Output the [x, y] coordinate of the center of the cell containing the given text.  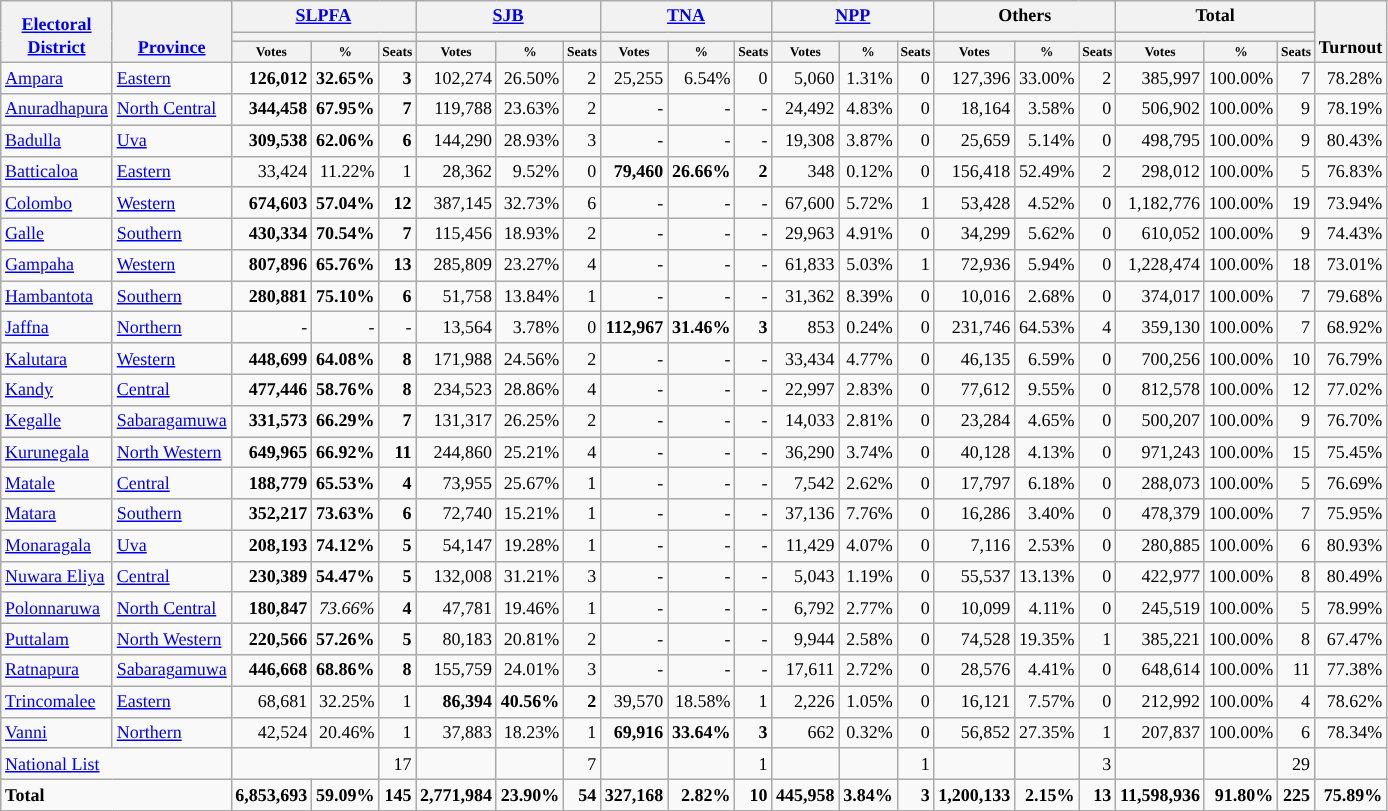
33.64% [702, 732]
7,116 [974, 546]
28.93% [530, 140]
1.05% [868, 702]
69,916 [634, 732]
119,788 [456, 110]
74.12% [346, 546]
6.18% [1047, 484]
72,740 [456, 514]
65.53% [346, 484]
649,965 [272, 452]
448,699 [272, 358]
Jaffna [57, 328]
807,896 [272, 266]
344,458 [272, 110]
68,681 [272, 702]
23.27% [530, 266]
17,797 [974, 484]
13.84% [530, 296]
812,578 [1160, 390]
76.70% [1350, 420]
28,576 [974, 670]
27.35% [1047, 732]
Kalutara [57, 358]
74.43% [1350, 234]
156,418 [974, 172]
8.39% [868, 296]
75.45% [1350, 452]
76.69% [1350, 484]
648,614 [1160, 670]
31.46% [702, 328]
3.58% [1047, 110]
208,193 [272, 546]
86,394 [456, 702]
11.22% [346, 172]
231,746 [974, 328]
662 [806, 732]
2.53% [1047, 546]
674,603 [272, 202]
15.21% [530, 514]
42,524 [272, 732]
46,135 [974, 358]
34,299 [974, 234]
288,073 [1160, 484]
6.59% [1047, 358]
5.72% [868, 202]
Badulla [57, 140]
2,771,984 [456, 794]
Puttalam [57, 640]
1.31% [868, 78]
19,308 [806, 140]
327,168 [634, 794]
331,573 [272, 420]
33,434 [806, 358]
Hambantota [57, 296]
61,833 [806, 266]
31.21% [530, 576]
422,977 [1160, 576]
19 [1296, 202]
67.47% [1350, 640]
40.56% [530, 702]
66.29% [346, 420]
11,598,936 [1160, 794]
57.26% [346, 640]
78.28% [1350, 78]
5.62% [1047, 234]
4.91% [868, 234]
91.80% [1240, 794]
78.34% [1350, 732]
25,659 [974, 140]
6.54% [702, 78]
39,570 [634, 702]
2.82% [702, 794]
80,183 [456, 640]
971,243 [1160, 452]
33.00% [1047, 78]
13,564 [456, 328]
11,429 [806, 546]
77.02% [1350, 390]
Province [172, 32]
4.41% [1047, 670]
2.68% [1047, 296]
19.28% [530, 546]
4.52% [1047, 202]
17 [398, 764]
155,759 [456, 670]
40,128 [974, 452]
Others [1025, 16]
29 [1296, 764]
73.66% [346, 608]
5.03% [868, 266]
Colombo [57, 202]
80.49% [1350, 576]
5.14% [1047, 140]
78.19% [1350, 110]
145 [398, 794]
75.10% [346, 296]
285,809 [456, 266]
20.46% [346, 732]
374,017 [1160, 296]
22,997 [806, 390]
298,012 [1160, 172]
131,317 [456, 420]
78.62% [1350, 702]
National List [116, 764]
2,226 [806, 702]
500,207 [1160, 420]
5.94% [1047, 266]
220,566 [272, 640]
132,008 [456, 576]
18.23% [530, 732]
26.25% [530, 420]
430,334 [272, 234]
Gampaha [57, 266]
387,145 [456, 202]
23,284 [974, 420]
4.11% [1047, 608]
Nuwara Eliya [57, 576]
230,389 [272, 576]
Matara [57, 514]
67.95% [346, 110]
32.73% [530, 202]
23.90% [530, 794]
498,795 [1160, 140]
54.47% [346, 576]
Polonnaruwa [57, 608]
144,290 [456, 140]
4.65% [1047, 420]
280,885 [1160, 546]
506,902 [1160, 110]
0.32% [868, 732]
77,612 [974, 390]
126,012 [272, 78]
7.76% [868, 514]
245,519 [1160, 608]
79.68% [1350, 296]
66.92% [346, 452]
68.86% [346, 670]
180,847 [272, 608]
Matale [57, 484]
70.54% [346, 234]
127,396 [974, 78]
52.49% [1047, 172]
51,758 [456, 296]
2.62% [868, 484]
Galle [57, 234]
64.53% [1047, 328]
14,033 [806, 420]
6,792 [806, 608]
28,362 [456, 172]
445,958 [806, 794]
9.52% [530, 172]
73,955 [456, 484]
54,147 [456, 546]
3.74% [868, 452]
76.83% [1350, 172]
65.76% [346, 266]
26.50% [530, 78]
Trincomalee [57, 702]
72,936 [974, 266]
853 [806, 328]
23.63% [530, 110]
4.83% [868, 110]
24,492 [806, 110]
37,136 [806, 514]
26.66% [702, 172]
16,121 [974, 702]
234,523 [456, 390]
446,668 [272, 670]
18.58% [702, 702]
57.04% [346, 202]
348 [806, 172]
25.21% [530, 452]
352,217 [272, 514]
Kegalle [57, 420]
3.78% [530, 328]
478,379 [1160, 514]
188,779 [272, 484]
SJB [508, 16]
SLPFA [324, 16]
5,060 [806, 78]
700,256 [1160, 358]
309,538 [272, 140]
102,274 [456, 78]
76.79% [1350, 358]
36,290 [806, 452]
5,043 [806, 576]
32.65% [346, 78]
112,967 [634, 328]
47,781 [456, 608]
Turnout [1350, 32]
0.24% [868, 328]
280,881 [272, 296]
73.94% [1350, 202]
2.77% [868, 608]
62.06% [346, 140]
Vanni [57, 732]
24.56% [530, 358]
212,992 [1160, 702]
ElectoralDistrict [57, 32]
2.72% [868, 670]
2.83% [868, 390]
24.01% [530, 670]
37,883 [456, 732]
225 [1296, 794]
4.77% [868, 358]
18.93% [530, 234]
53,428 [974, 202]
55,537 [974, 576]
Ratnapura [57, 670]
17,611 [806, 670]
Kurunegala [57, 452]
6,853,693 [272, 794]
78.99% [1350, 608]
79,460 [634, 172]
3.87% [868, 140]
10,099 [974, 608]
9,944 [806, 640]
0.12% [868, 172]
19.46% [530, 608]
80.43% [1350, 140]
2.58% [868, 640]
610,052 [1160, 234]
59.09% [346, 794]
25,255 [634, 78]
359,130 [1160, 328]
7.57% [1047, 702]
207,837 [1160, 732]
28.86% [530, 390]
477,446 [272, 390]
Anuradhapura [57, 110]
Ampara [57, 78]
1,182,776 [1160, 202]
20.81% [530, 640]
115,456 [456, 234]
73.01% [1350, 266]
385,221 [1160, 640]
18 [1296, 266]
15 [1296, 452]
4.07% [868, 546]
1.19% [868, 576]
54 [582, 794]
3.84% [868, 794]
67,600 [806, 202]
64.08% [346, 358]
1,228,474 [1160, 266]
31,362 [806, 296]
56,852 [974, 732]
3.40% [1047, 514]
80.93% [1350, 546]
4.13% [1047, 452]
16,286 [974, 514]
18,164 [974, 110]
75.89% [1350, 794]
68.92% [1350, 328]
73.63% [346, 514]
25.67% [530, 484]
58.76% [346, 390]
Kandy [57, 390]
33,424 [272, 172]
32.25% [346, 702]
2.81% [868, 420]
9.55% [1047, 390]
75.95% [1350, 514]
74,528 [974, 640]
Monaragala [57, 546]
Batticaloa [57, 172]
385,997 [1160, 78]
1,200,133 [974, 794]
19.35% [1047, 640]
13.13% [1047, 576]
10,016 [974, 296]
244,860 [456, 452]
NPP [853, 16]
2.15% [1047, 794]
TNA [686, 16]
171,988 [456, 358]
7,542 [806, 484]
29,963 [806, 234]
77.38% [1350, 670]
